Locate the cell with the specified text and output its [x, y] center coordinate. 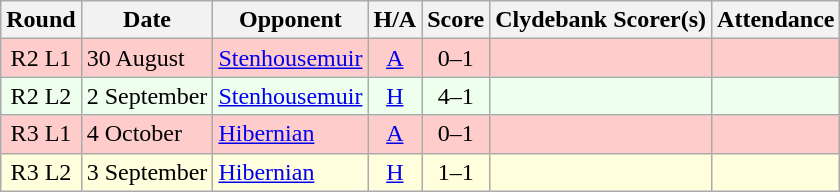
Attendance [776, 20]
R3 L1 [41, 134]
Date [147, 20]
R3 L2 [41, 172]
R2 L2 [41, 96]
4 October [147, 134]
Opponent [290, 20]
1–1 [456, 172]
2 September [147, 96]
3 September [147, 172]
Round [41, 20]
H/A [395, 20]
Score [456, 20]
R2 L1 [41, 58]
4–1 [456, 96]
30 August [147, 58]
Clydebank Scorer(s) [601, 20]
